Detect which cell encompasses the target text, then output its (X, Y) center coordinate. 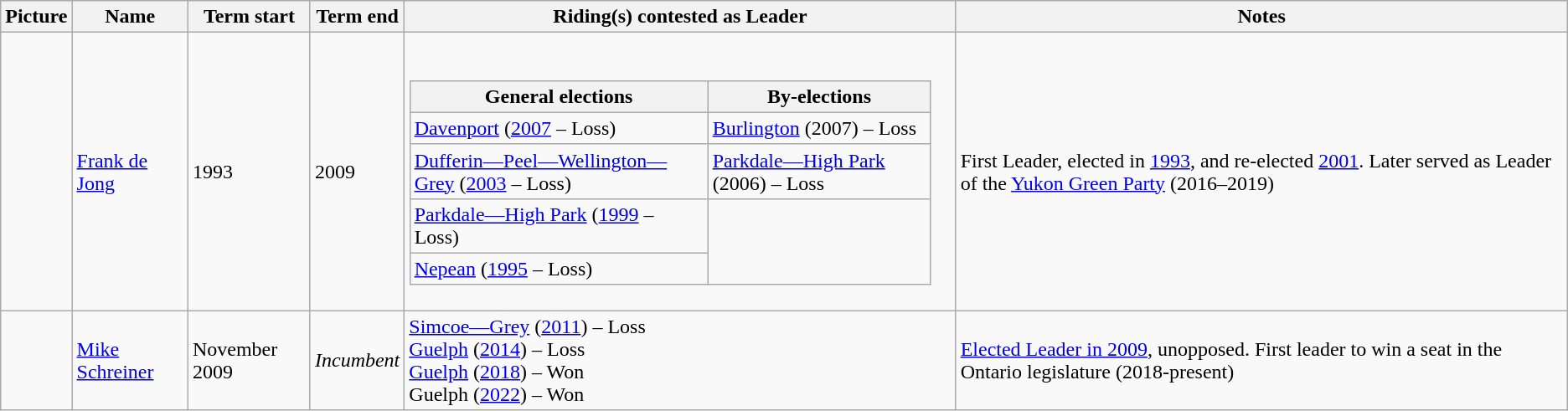
1993 (249, 172)
Picture (37, 17)
Nepean (1995 – Loss) (559, 269)
Parkdale—High Park (1999 – Loss) (559, 226)
By-elections (819, 96)
2009 (357, 172)
Term start (249, 17)
First Leader, elected in 1993, and re-elected 2001. Later served as Leader of the Yukon Green Party (2016–2019) (1261, 172)
Incumbent (357, 360)
Burlington (2007) – Loss (819, 128)
Name (130, 17)
Davenport (2007 – Loss) (559, 128)
Frank de Jong (130, 172)
Term end (357, 17)
Parkdale—High Park (2006) – Loss (819, 171)
Elected Leader in 2009, unopposed. First leader to win a seat in the Ontario legislature (2018-present) (1261, 360)
November 2009 (249, 360)
Simcoe—Grey (2011) – Loss Guelph (2014) – Loss Guelph (2018) – WonGuelph (2022) – Won (680, 360)
Riding(s) contested as Leader (680, 17)
Notes (1261, 17)
General elections (559, 96)
Dufferin—Peel—Wellington—Grey (2003 – Loss) (559, 171)
Mike Schreiner (130, 360)
